Identify which cell holds the provided text, then report its [X, Y] central coordinate. 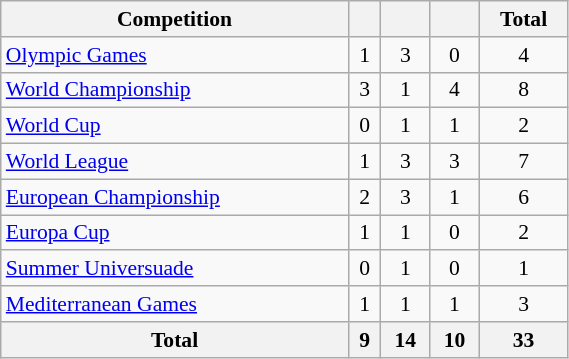
Olympic Games [175, 55]
10 [454, 340]
6 [524, 197]
8 [524, 90]
7 [524, 162]
Summer Universuade [175, 269]
World Cup [175, 126]
Competition [175, 19]
14 [406, 340]
33 [524, 340]
Mediterranean Games [175, 304]
World Championship [175, 90]
Europa Cup [175, 233]
World League [175, 162]
European Championship [175, 197]
9 [364, 340]
